Find where the given text appears and provide that cell's center as [x, y] coordinate. 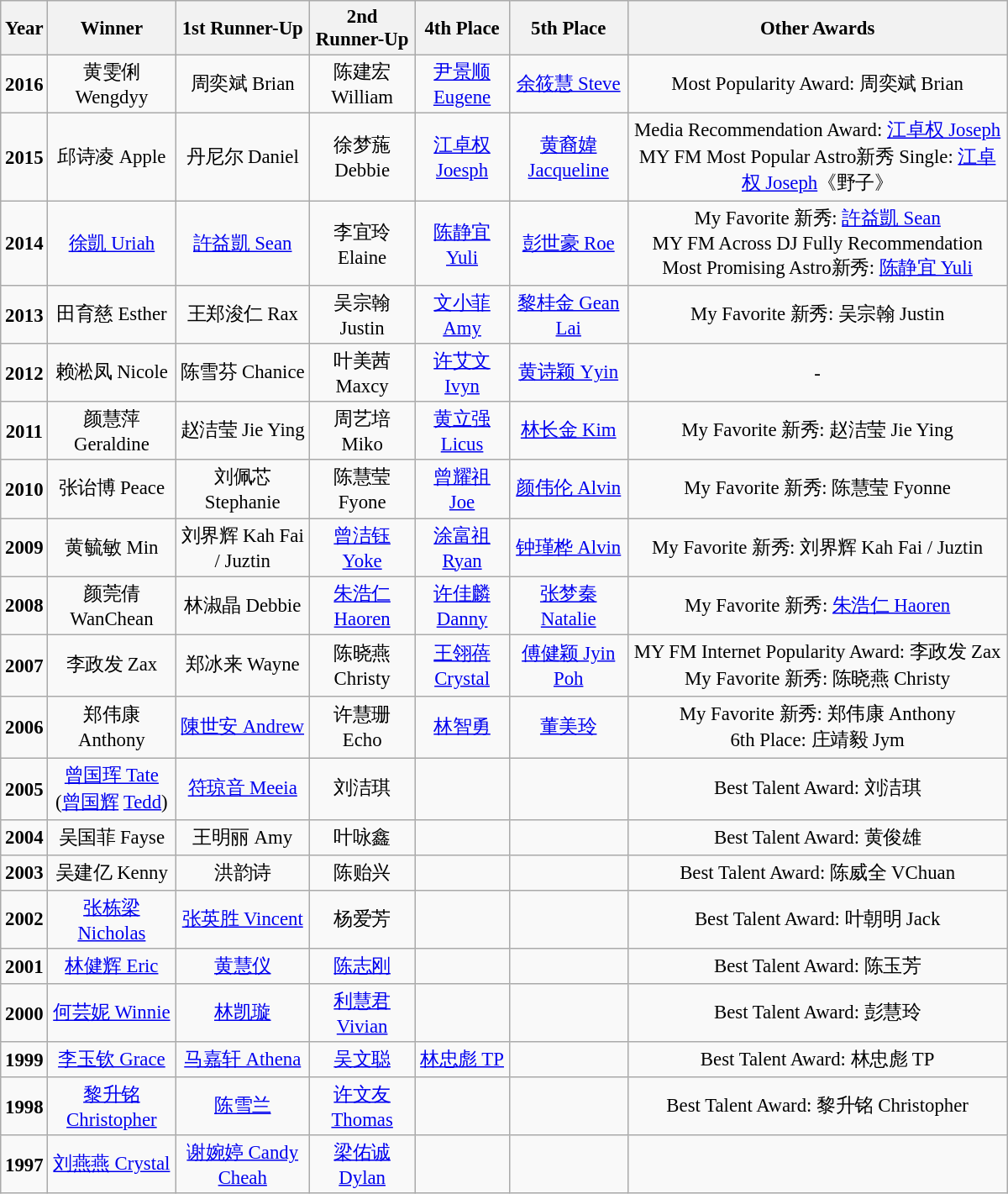
陈贻兴 [363, 873]
2012 [24, 373]
黄裔媁 Jacqueline [568, 158]
陈雪芬 Chanice [243, 373]
吴建亿 Kenny [112, 873]
Best Talent Award: 林忠彪 TP [817, 1060]
MY FM Internet Popularity Award: 李政发 ZaxMy Favorite 新秀: 陈晓燕 Christy [817, 665]
吴国菲 Fayse [112, 838]
1st Runner-Up [243, 29]
涂富祖 Ryan [462, 548]
5th Place [568, 29]
2004 [24, 838]
2015 [24, 158]
梁佑诚 Dylan [363, 1165]
1997 [24, 1165]
钟瑾桦 Alvin [568, 548]
王明丽 Amy [243, 838]
黄毓敏 Min [112, 548]
1998 [24, 1106]
黎升铭 Christopher [112, 1106]
My Favorite 新秀: 郑伟康 Anthony6th Place: 庄靖毅 Jym [817, 727]
李政发 Zax [112, 665]
张英胜 Vincent [243, 919]
2011 [24, 430]
陈建宏 William [363, 84]
陈雪兰 [243, 1106]
2006 [24, 727]
2008 [24, 605]
徐凱 Uriah [112, 244]
徐梦葹 Debbie [363, 158]
江卓权 Joesph [462, 158]
余筱慧 Steve [568, 84]
颜伟伦 Alvin [568, 489]
张栋梁 Nicholas [112, 919]
My Favorite 新秀: 吴宗翰 Justin [817, 314]
张梦秦 Natalie [568, 605]
Most Popularity Award: 周奕斌 Brian [817, 84]
许文友 Thomas [363, 1106]
Best Talent Award: 叶朝明 Jack [817, 919]
4th Place [462, 29]
Best Talent Award: 刘洁琪 [817, 789]
李宜玲 Elaine [363, 244]
刘洁琪 [363, 789]
許益凱 Sean [243, 244]
2009 [24, 548]
张诒博 Peace [112, 489]
2003 [24, 873]
2002 [24, 919]
Best Talent Award: 黄俊雄 [817, 838]
林智勇 [462, 727]
2016 [24, 84]
利慧君 Vivian [363, 1013]
田育慈 Esther [112, 314]
2014 [24, 244]
My Favorite 新秀: 刘界辉 Kah Fai / Juztin [817, 548]
陈晓燕 Christy [363, 665]
傅健颖 Jyin Poh [568, 665]
陳世安 Andrew [243, 727]
Best Talent Award: 陈威全 VChuan [817, 873]
叶咏鑫 [363, 838]
吴文聪 [363, 1060]
洪韵诗 [243, 873]
邱诗凌 Apple [112, 158]
Media Recommendation Award: 江卓权 JosephMY FM Most Popular Astro新秀 Single: 江卓权 Joseph《野子》 [817, 158]
郑伟康 Anthony [112, 727]
曾洁钰 Yoke [363, 548]
Other Awards [817, 29]
黄立强 Licus [462, 430]
Best Talent Award: 黎升铭 Christopher [817, 1106]
林凯璇 [243, 1013]
My Favorite 新秀: 朱浩仁 Haoren [817, 605]
My Favorite 新秀: 陈慧莹 Fyonne [817, 489]
林健辉 Eric [112, 966]
董美玲 [568, 727]
王翎蓓 Crystal [462, 665]
2010 [24, 489]
- [817, 373]
许艾文 Ivyn [462, 373]
尹景顺 Eugene [462, 84]
颜慧萍 Geraldine [112, 430]
黄雯俐 Wengdyy [112, 84]
吴宗翰 Justin [363, 314]
2007 [24, 665]
符琼音 Meeia [243, 789]
周奕斌 Brian [243, 84]
曾耀祖 Joe [462, 489]
刘佩芯 Stephanie [243, 489]
杨爱芳 [363, 919]
周艺培 Miko [363, 430]
马嘉轩 Athena [243, 1060]
2nd Runner-Up [363, 29]
黄慧仪 [243, 966]
丹尼尔 Daniel [243, 158]
曾国珲 Tate(曾国辉 Tedd) [112, 789]
My Favorite 新秀: 赵洁莹 Jie Ying [817, 430]
2013 [24, 314]
Best Talent Award: 彭慧玲 [817, 1013]
许慧珊 Echo [363, 727]
Year [24, 29]
Best Talent Award: 陈玉芳 [817, 966]
许佳麟 Danny [462, 605]
颜莞倩 WanChean [112, 605]
陈慧莹 Fyone [363, 489]
李玉钦 Grace [112, 1060]
林忠彪 TP [462, 1060]
陈静宜 Yuli [462, 244]
彭世豪 Roe [568, 244]
谢婉婷 Candy Cheah [243, 1165]
王郑浚仁 Rax [243, 314]
叶美茜 Maxcy [363, 373]
林淑晶 Debbie [243, 605]
My Favorite 新秀: 許益凱 SeanMY FM Across DJ Fully Recommendation Most Promising Astro新秀: 陈静宜 Yuli [817, 244]
黎桂金 Gean Lai [568, 314]
赖淞凤 Nicole [112, 373]
刘燕燕 Crystal [112, 1165]
何芸妮 Winnie [112, 1013]
朱浩仁 Haoren [363, 605]
2001 [24, 966]
2005 [24, 789]
2000 [24, 1013]
1999 [24, 1060]
黄诗颖 Yyin [568, 373]
Winner [112, 29]
郑冰来 Wayne [243, 665]
林长金 Kim [568, 430]
刘界辉 Kah Fai / Juztin [243, 548]
陈志刚 [363, 966]
赵洁莹 Jie Ying [243, 430]
文小菲 Amy [462, 314]
